From the cell containing the given text, extract its center point as [x, y] coordinate. 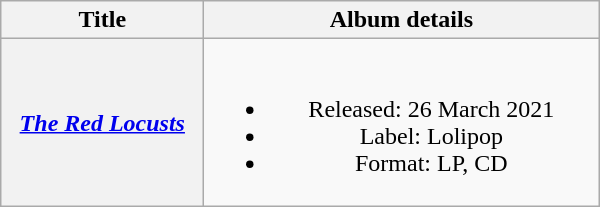
The Red Locusts [102, 122]
Album details [402, 20]
Title [102, 20]
Released: 26 March 2021Label: LolipopFormat: LP, CD [402, 122]
